For the text-containing cell, return its midpoint in (X, Y) coordinate format. 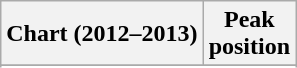
Chart (2012–2013) (102, 34)
Peakposition (249, 34)
